From the cell containing the given text, extract its center point as [X, Y] coordinate. 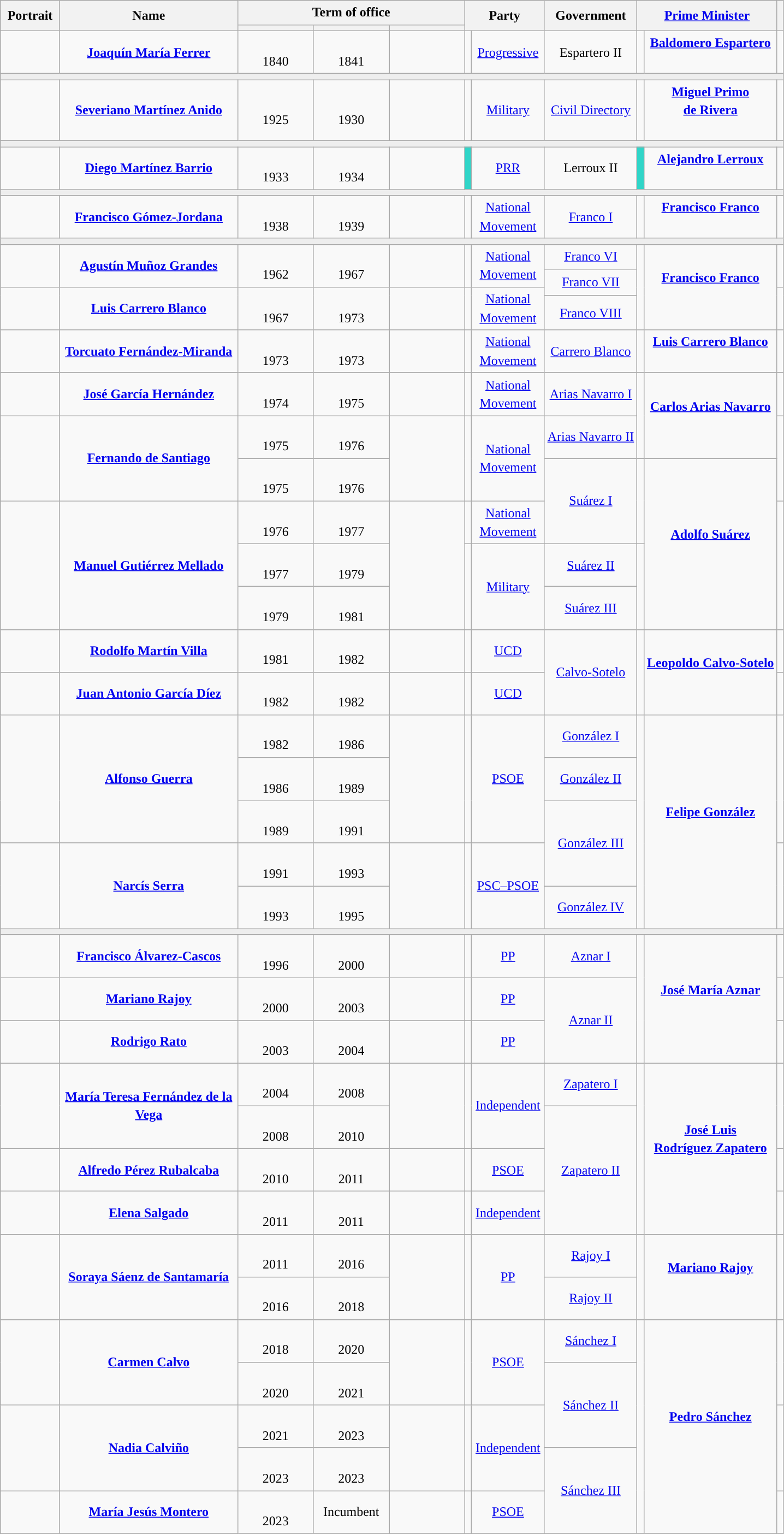
1841 [352, 52]
María Jesús Montero [149, 1512]
Franco VIII [591, 312]
Severiano Martínez Anido [149, 110]
Franco VII [591, 282]
Espartero II [591, 52]
Arias Navarro I [591, 394]
Zapatero I [591, 1084]
Alfonso Guerra [149, 779]
1930 [352, 110]
Carmen Calvo [149, 1362]
Suárez III [591, 608]
González II [591, 779]
Alejandro Lerroux [710, 168]
Calvo-Sotelo [591, 672]
Adolfo Suárez [710, 544]
PRR [508, 168]
Portrait [31, 16]
Elena Salgado [149, 1213]
Manuel Gutiérrez Mellado [149, 565]
Suárez II [591, 565]
Franco VI [591, 257]
1934 [352, 168]
Felipe González [710, 822]
1974 [275, 394]
Fernando de Santiago [149, 459]
Sánchez I [591, 1341]
Alfredo Pérez Rubalcaba [149, 1170]
Government [591, 16]
1938 [275, 217]
PSC–PSOE [508, 886]
Juan Antonio García Díez [149, 693]
Rodolfo Martín Villa [149, 651]
1962 [275, 265]
González I [591, 736]
Party [504, 16]
Civil Directory [591, 110]
Miguel Primode Rivera [710, 110]
Leopoldo Calvo-Sotelo [710, 672]
1925 [275, 110]
José García Hernández [149, 394]
1996 [275, 956]
Francisco Gómez-Jordana [149, 217]
Baldomero Espartero [710, 52]
Pedro Sánchez [710, 1427]
Rajoy II [591, 1298]
Prime Minister [707, 16]
1933 [275, 168]
González IV [591, 907]
Term of office [351, 13]
1840 [275, 52]
Sánchez II [591, 1405]
Diego Martínez Barrio [149, 168]
Zapatero II [591, 1170]
Suárez I [591, 501]
Arias Navarro II [591, 437]
Narcís Serra [149, 886]
Franco I [591, 217]
González III [591, 843]
Progressive [508, 52]
Rajoy I [591, 1255]
Joaquín María Ferrer [149, 52]
Incumbent [352, 1512]
Torcuato Fernández-Miranda [149, 351]
Sánchez III [591, 1490]
Nadia Calviño [149, 1448]
1939 [352, 217]
1995 [352, 907]
José LuisRodríguez Zapatero [710, 1148]
Carlos Arias Navarro [710, 415]
Rodrigo Rato [149, 1042]
Name [149, 16]
José María Aznar [710, 999]
María Teresa Fernández de la Vega [149, 1106]
Carrero Blanco [591, 351]
Aznar II [591, 1020]
Aznar I [591, 956]
Francisco Álvarez-Cascos [149, 956]
Soraya Sáenz de Santamaría [149, 1277]
Lerroux II [591, 168]
Agustín Muñoz Grandes [149, 265]
